Capture the cell that displays the provided text and extract its (X, Y) central coordinate. 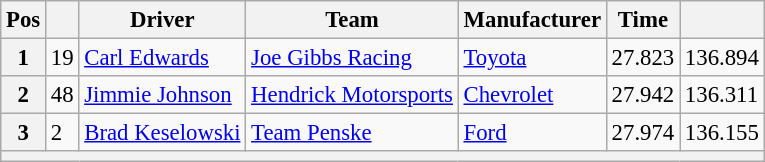
Joe Gibbs Racing (352, 58)
27.942 (642, 95)
136.894 (722, 58)
27.823 (642, 58)
136.155 (722, 133)
27.974 (642, 133)
19 (62, 58)
Time (642, 20)
48 (62, 95)
Manufacturer (532, 20)
Jimmie Johnson (162, 95)
Team Penske (352, 133)
Hendrick Motorsports (352, 95)
1 (24, 58)
Ford (532, 133)
Chevrolet (532, 95)
Carl Edwards (162, 58)
Brad Keselowski (162, 133)
3 (24, 133)
Team (352, 20)
Driver (162, 20)
Pos (24, 20)
Toyota (532, 58)
136.311 (722, 95)
